Scan for the cell matching the given text and deliver its (X, Y) coordinate at center. 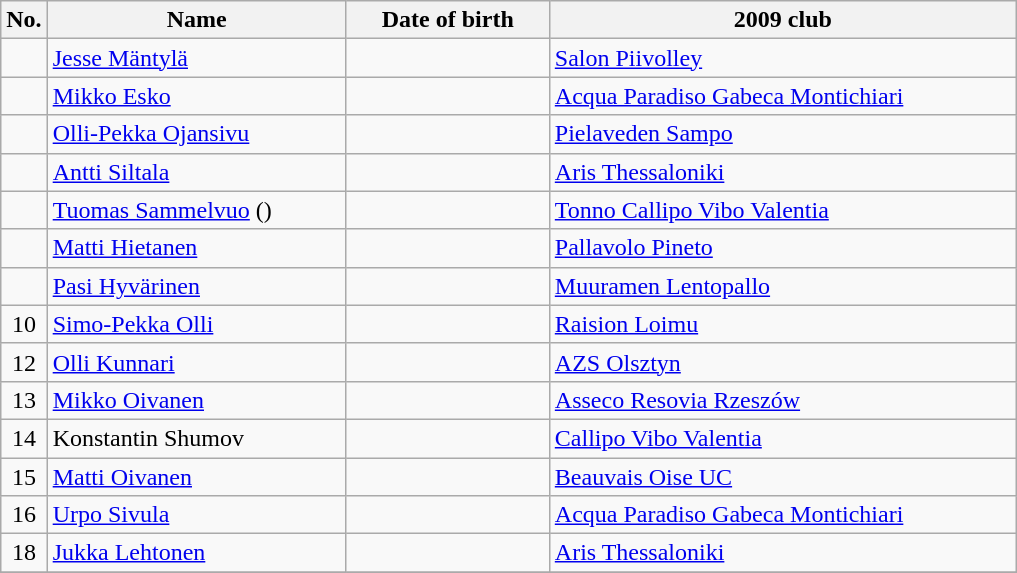
Jesse Mäntylä (196, 58)
18 (24, 553)
Tuomas Sammelvuo () (196, 210)
Callipo Vibo Valentia (782, 438)
Olli Kunnari (196, 362)
No. (24, 20)
Pallavolo Pineto (782, 248)
Raision Loimu (782, 324)
2009 club (782, 20)
Simo-Pekka Olli (196, 324)
12 (24, 362)
15 (24, 477)
Pasi Hyvärinen (196, 286)
Mikko Oivanen (196, 400)
16 (24, 515)
Date of birth (448, 20)
Mikko Esko (196, 96)
13 (24, 400)
Salon Piivolley (782, 58)
Beauvais Oise UC (782, 477)
Muuramen Lentopallo (782, 286)
10 (24, 324)
Antti Siltala (196, 172)
Konstantin Shumov (196, 438)
Urpo Sivula (196, 515)
Jukka Lehtonen (196, 553)
Matti Hietanen (196, 248)
Matti Oivanen (196, 477)
AZS Olsztyn (782, 362)
Name (196, 20)
Asseco Resovia Rzeszów (782, 400)
Pielaveden Sampo (782, 134)
14 (24, 438)
Tonno Callipo Vibo Valentia (782, 210)
Olli-Pekka Ojansivu (196, 134)
